Return (x, y) of the center of cell containing provided text 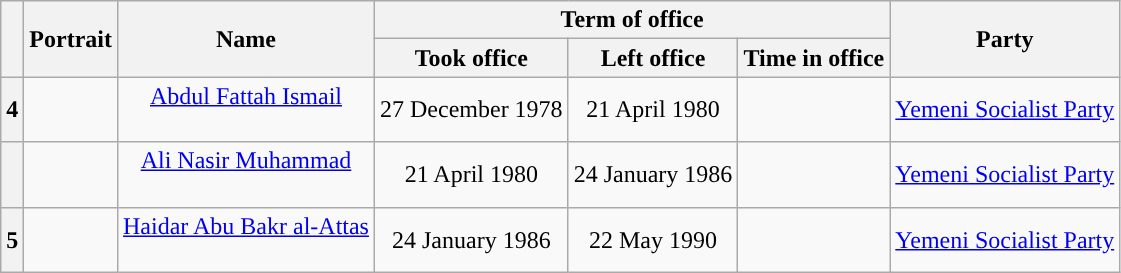
Time in office (814, 58)
4 (12, 110)
Name (246, 39)
Term of office (632, 20)
22 May 1990 (653, 240)
5 (12, 240)
Left office (653, 58)
Haidar Abu Bakr al-Attas (246, 240)
Took office (471, 58)
Abdul Fattah Ismail (246, 110)
Portrait (71, 39)
27 December 1978 (471, 110)
Party (1005, 39)
Ali Nasir Muhammad (246, 174)
